Pinpoint the cell where the given text exists, returning its (x, y) midpoint coordinate. 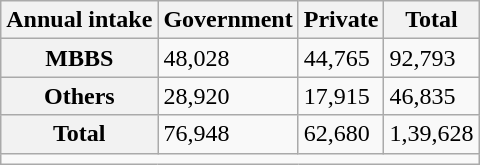
46,835 (432, 96)
92,793 (432, 58)
Annual intake (80, 20)
MBBS (80, 58)
Others (80, 96)
48,028 (228, 58)
28,920 (228, 96)
44,765 (341, 58)
76,948 (228, 134)
Government (228, 20)
Private (341, 20)
1,39,628 (432, 134)
17,915 (341, 96)
62,680 (341, 134)
